Pinpoint the cell where the given text exists, returning its [X, Y] midpoint coordinate. 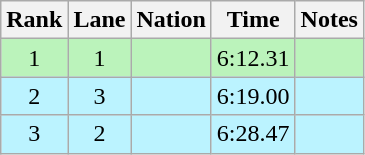
6:19.00 [253, 96]
Rank [34, 20]
Notes [329, 20]
Time [253, 20]
Nation [171, 20]
6:12.31 [253, 58]
6:28.47 [253, 134]
Lane [100, 20]
